Find where the given text appears and provide that cell's center as [x, y] coordinate. 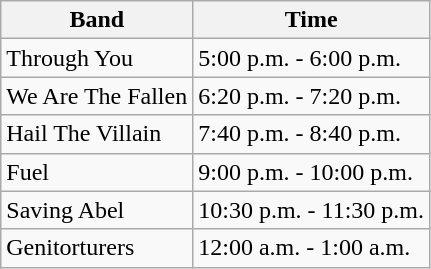
9:00 p.m. - 10:00 p.m. [312, 172]
7:40 p.m. - 8:40 p.m. [312, 134]
Fuel [97, 172]
5:00 p.m. - 6:00 p.m. [312, 58]
Genitorturers [97, 248]
We Are The Fallen [97, 96]
Band [97, 20]
Time [312, 20]
12:00 a.m. - 1:00 a.m. [312, 248]
10:30 p.m. - 11:30 p.m. [312, 210]
6:20 p.m. - 7:20 p.m. [312, 96]
Saving Abel [97, 210]
Hail The Villain [97, 134]
Through You [97, 58]
